Pinpoint the cell where the given text exists, returning its [x, y] midpoint coordinate. 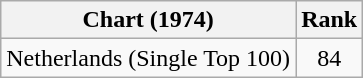
Netherlands (Single Top 100) [148, 58]
Chart (1974) [148, 20]
Rank [330, 20]
84 [330, 58]
